Return the (x, y) coordinate for the center point of the cell that contains the specified text.  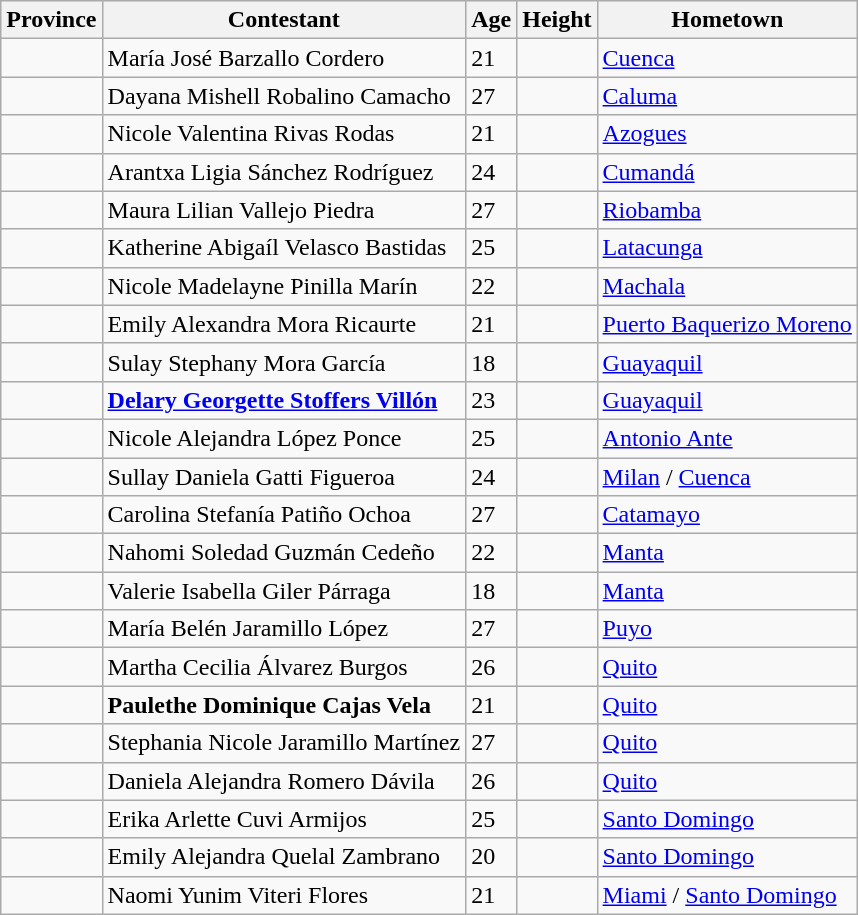
Valerie Isabella Giler Párraga (284, 591)
Puerto Baquerizo Moreno (727, 324)
Catamayo (727, 515)
María Belén Jaramillo López (284, 629)
Arantxa Ligia Sánchez Rodríguez (284, 172)
Nahomi Soledad Guzmán Cedeño (284, 553)
Stephania Nicole Jaramillo Martínez (284, 743)
Riobamba (727, 210)
23 (492, 400)
Maura Lilian Vallejo Piedra (284, 210)
Antonio Ante (727, 438)
Age (492, 20)
Delary Georgette Stoffers Villón (284, 400)
Puyo (727, 629)
Paulethe Dominique Cajas Vela (284, 705)
Province (52, 20)
Contestant (284, 20)
Height (557, 20)
Erika Arlette Cuvi Armijos (284, 819)
Machala (727, 286)
Latacunga (727, 248)
Katherine Abigaíl Velasco Bastidas (284, 248)
Cuenca (727, 58)
Carolina Stefanía Patiño Ochoa (284, 515)
Martha Cecilia Álvarez Burgos (284, 667)
Daniela Alejandra Romero Dávila (284, 781)
Caluma (727, 96)
Emily Alexandra Mora Ricaurte (284, 324)
Azogues (727, 134)
Nicole Alejandra López Ponce (284, 438)
20 (492, 857)
Hometown (727, 20)
Dayana Mishell Robalino Camacho (284, 96)
Sulay Stephany Mora García (284, 362)
Milan / Cuenca (727, 477)
Emily Alejandra Quelal Zambrano (284, 857)
Sullay Daniela Gatti Figueroa (284, 477)
María José Barzallo Cordero (284, 58)
Miami / Santo Domingo (727, 895)
Nicole Madelayne Pinilla Marín (284, 286)
Cumandá (727, 172)
Naomi Yunim Viteri Flores (284, 895)
Nicole Valentina Rivas Rodas (284, 134)
